Find where the given text appears and provide that cell's center as [x, y] coordinate. 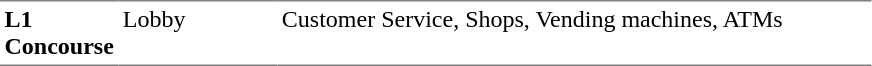
L1Concourse [59, 33]
Lobby [198, 33]
Customer Service, Shops, Vending machines, ATMs [574, 33]
